Identify which cell holds the provided text, then report its [X, Y] central coordinate. 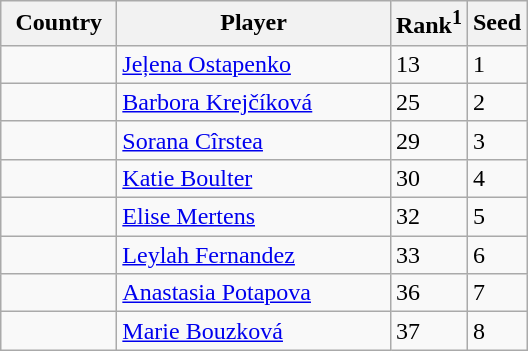
Player [254, 24]
Anastasia Potapova [254, 293]
3 [496, 140]
6 [496, 255]
32 [428, 217]
5 [496, 217]
33 [428, 255]
25 [428, 102]
8 [496, 331]
Marie Bouzková [254, 331]
Leylah Fernandez [254, 255]
2 [496, 102]
30 [428, 178]
Katie Boulter [254, 178]
Sorana Cîrstea [254, 140]
Seed [496, 24]
Barbora Krejčíková [254, 102]
Country [59, 24]
1 [496, 64]
7 [496, 293]
Elise Mertens [254, 217]
Rank1 [428, 24]
37 [428, 331]
4 [496, 178]
36 [428, 293]
13 [428, 64]
Jeļena Ostapenko [254, 64]
29 [428, 140]
